Identify which cell holds the provided text, then report its [X, Y] central coordinate. 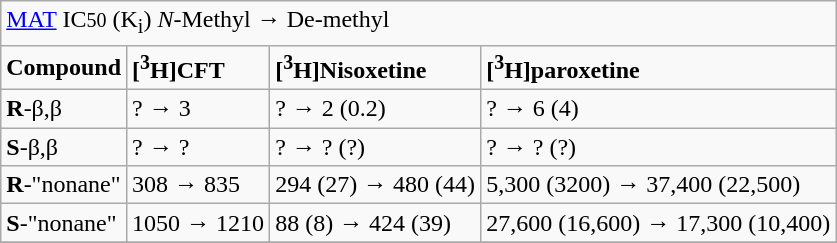
? → ? [198, 147]
1050 → 1210 [198, 223]
[3H]CFT [198, 68]
88 (8) → 424 (39) [376, 223]
? → 2 (0.2) [376, 109]
R-β,β [64, 109]
Compound [64, 68]
[3H]Nisoxetine [376, 68]
S-"nonane" [64, 223]
R-"nonane" [64, 185]
294 (27) → 480 (44) [376, 185]
27,600 (16,600) → 17,300 (10,400) [658, 223]
[3H]paroxetine [658, 68]
MAT IC50 (Ki) N-Methyl → De-methyl [418, 23]
308 → 835 [198, 185]
5,300 (3200) → 37,400 (22,500) [658, 185]
S-β,β [64, 147]
? → 3 [198, 109]
? → 6 (4) [658, 109]
